From the cell containing the given text, extract its center point as [X, Y] coordinate. 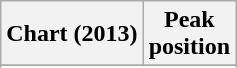
Peakposition [189, 34]
Chart (2013) [72, 34]
